Scan for the cell matching the given text and deliver its (X, Y) coordinate at center. 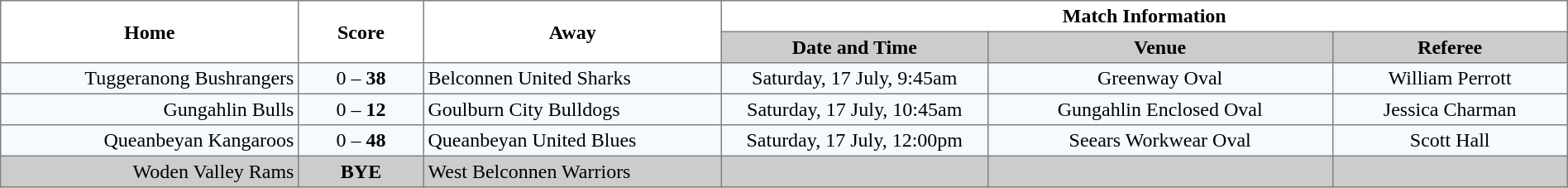
West Belconnen Warriors (572, 171)
Match Information (1145, 17)
Gungahlin Enclosed Oval (1159, 109)
Seears Workwear Oval (1159, 141)
Home (150, 31)
Belconnen United Sharks (572, 79)
Away (572, 31)
Woden Valley Rams (150, 171)
Scott Hall (1450, 141)
0 – 48 (361, 141)
Score (361, 31)
Date and Time (854, 47)
William Perrott (1450, 79)
Venue (1159, 47)
Greenway Oval (1159, 79)
Goulburn City Bulldogs (572, 109)
Queanbeyan United Blues (572, 141)
Referee (1450, 47)
0 – 38 (361, 79)
Jessica Charman (1450, 109)
Tuggeranong Bushrangers (150, 79)
Saturday, 17 July, 10:45am (854, 109)
Queanbeyan Kangaroos (150, 141)
Saturday, 17 July, 9:45am (854, 79)
BYE (361, 171)
Gungahlin Bulls (150, 109)
0 – 12 (361, 109)
Saturday, 17 July, 12:00pm (854, 141)
